Return the [X, Y] coordinate for the center point of the cell that contains the specified text.  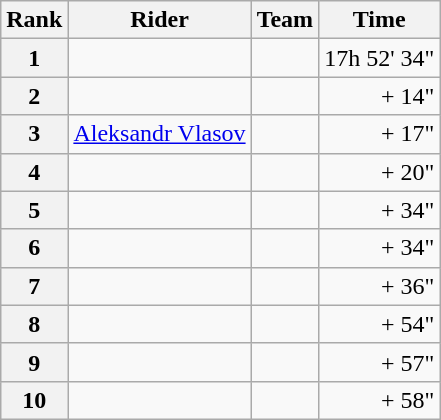
5 [34, 210]
9 [34, 362]
+ 14" [380, 96]
+ 17" [380, 134]
+ 58" [380, 400]
+ 20" [380, 172]
8 [34, 324]
1 [34, 58]
4 [34, 172]
Team [285, 20]
7 [34, 286]
Rank [34, 20]
+ 57" [380, 362]
Aleksandr Vlasov [160, 134]
10 [34, 400]
Rider [160, 20]
+ 36" [380, 286]
17h 52' 34" [380, 58]
+ 54" [380, 324]
Time [380, 20]
3 [34, 134]
6 [34, 248]
2 [34, 96]
